Determine the (X, Y) coordinate at the center of the cell enclosing the given text.  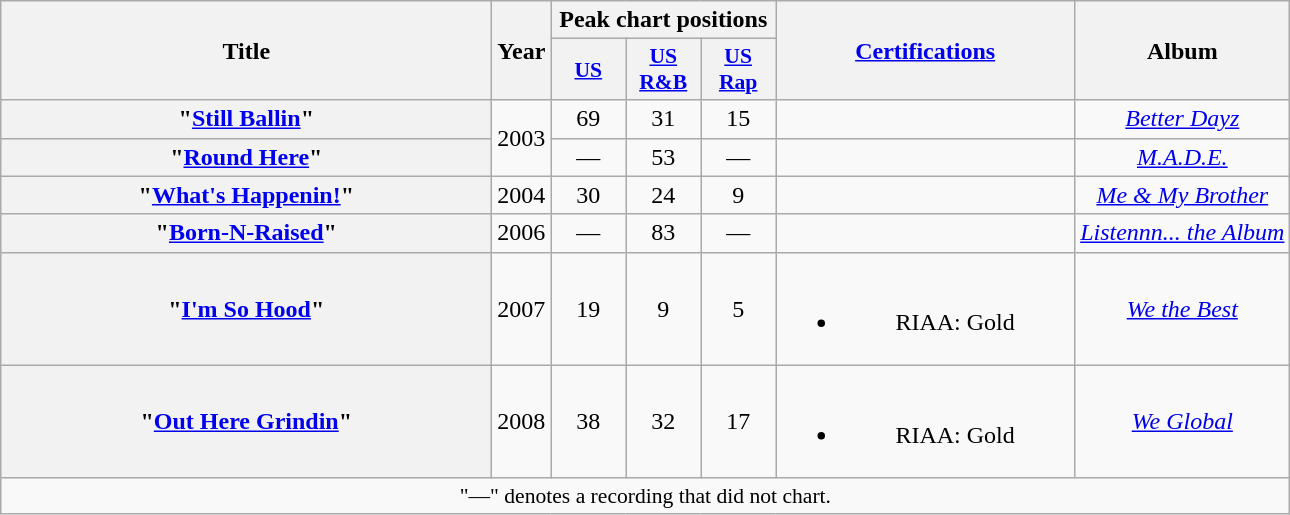
"Born-N-Raised" (246, 233)
"Still Ballin" (246, 119)
"What's Happenin!" (246, 195)
24 (664, 195)
Listennn... the Album (1182, 233)
Me & My Brother (1182, 195)
We the Best (1182, 308)
15 (738, 119)
83 (664, 233)
We Global (1182, 422)
Album (1182, 50)
"I'm So Hood" (246, 308)
US (588, 70)
Better Dayz (1182, 119)
2007 (522, 308)
M.A.D.E. (1182, 157)
Year (522, 50)
USRap (738, 70)
"—" denotes a recording that did not chart. (646, 496)
Peak chart positions (664, 20)
38 (588, 422)
5 (738, 308)
31 (664, 119)
53 (664, 157)
2004 (522, 195)
32 (664, 422)
USR&B (664, 70)
Title (246, 50)
17 (738, 422)
2003 (522, 138)
69 (588, 119)
Certifications (926, 50)
2006 (522, 233)
"Out Here Grindin" (246, 422)
"Round Here" (246, 157)
30 (588, 195)
19 (588, 308)
2008 (522, 422)
